Locate the cell with the specified text and output its (X, Y) center coordinate. 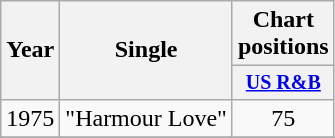
Chart positions (283, 34)
US R&B (283, 82)
1975 (30, 118)
"Harmour Love" (146, 118)
75 (283, 118)
Single (146, 50)
Year (30, 50)
